Capture the cell that displays the provided text and extract its (X, Y) central coordinate. 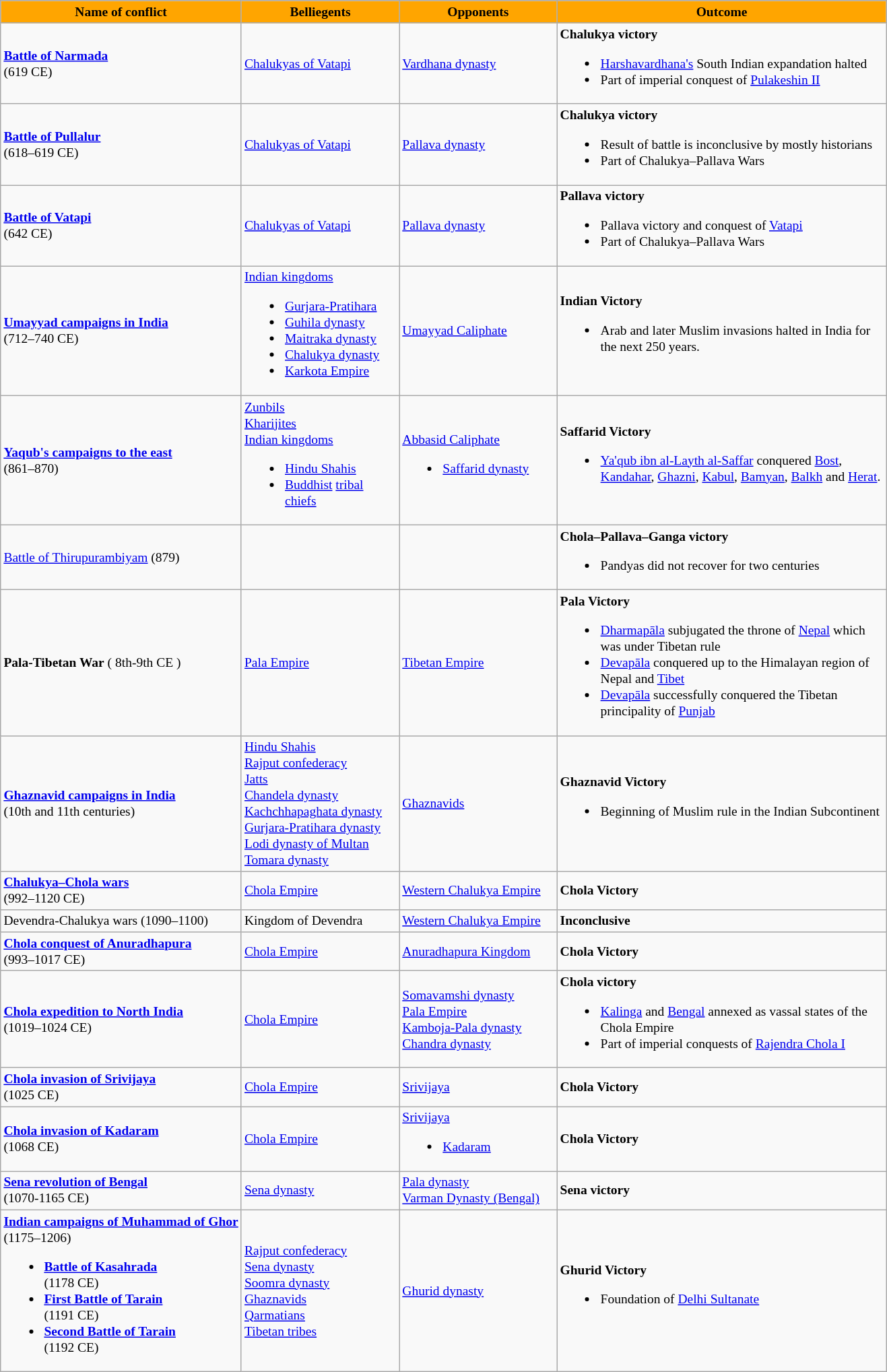
Ghurid VictoryFoundation of Delhi Sultanate (722, 1291)
Indian kingdomsGurjara-PratiharaGuhila dynastyMaitraka dynastyChalukya dynastyKarkota Empire (320, 331)
Vardhana dynasty (478, 63)
Devendra-Chalukya wars (1090–1100) (121, 921)
Battle of Thirupurambiyam (879) (121, 557)
Chalukya–Chola wars(992–1120 CE) (121, 890)
Battle of Pullalur(618–619 CE) (121, 144)
Hindu ShahisRajput confederacyJattsChandela dynastyKachchhapaghata dynastyGurjara-Pratihara dynastyLodi dynasty of MultanTomara dynasty (320, 803)
Ghurid dynasty (478, 1291)
Chalukya victoryResult of battle is inconclusive by mostly historiansPart of Chalukya–Pallava Wars (722, 144)
Chola conquest of Anuradhapura(993–1017 CE) (121, 951)
Anuradhapura Kingdom (478, 951)
Abbasid CaliphateSaffarid dynasty (478, 460)
Name of conflict (121, 12)
SrivijayaKadaram (478, 1139)
Sena dynasty (320, 1191)
Chola invasion of Srivijaya(1025 CE) (121, 1087)
Opponents (478, 12)
Outcome (722, 12)
Pala dynastyVarman Dynasty (Bengal) (478, 1191)
Rajput confederacySena dynastySoomra dynastyGhaznavidsQarmatiansTibetan tribes (320, 1291)
Yaqub's campaigns to the east(861–870) (121, 460)
Chola invasion of Kadaram(1068 CE) (121, 1139)
Umayyad campaigns in India (712–740 CE) (121, 331)
Srivijaya (478, 1087)
Inconclusive (722, 921)
Ghaznavids (478, 803)
Battle of Vatapi(642 CE) (121, 226)
Tibetan Empire (478, 663)
Kingdom of Devendra (320, 921)
Sena revolution of Bengal(1070-1165 CE) (121, 1191)
Umayyad Caliphate (478, 331)
Belliegents (320, 12)
ZunbilsKharijitesIndian kingdomsHindu ShahisBuddhist tribal chiefs (320, 460)
Pala-Tibetan War ( 8th-9th CE ) (121, 663)
Chola expedition to North India(1019–1024 CE) (121, 1019)
Sena victory (722, 1191)
Indian campaigns of Muhammad of Ghor(1175–1206)Battle of Kasahrada(1178 CE)First Battle of Tarain(1191 CE)Second Battle of Tarain(1192 CE) (121, 1291)
Ghaznavid campaigns in India(10th and 11th centuries) (121, 803)
Pallava victoryPallava victory and conquest of VatapiPart of Chalukya–Pallava Wars (722, 226)
Ghaznavid VictoryBeginning of Muslim rule in the Indian Subcontinent (722, 803)
Pala Empire (320, 663)
Saffarid VictoryYa'qub ibn al-Layth al-Saffar conquered Bost, Kandahar, Ghazni, Kabul, Bamyan, Balkh and Herat. (722, 460)
Somavamshi dynastyPala EmpireKamboja-Pala dynasty Chandra dynasty (478, 1019)
Chalukya victoryHarshavardhana's South Indian expandation haltedPart of imperial conquest of Pulakeshin II (722, 63)
Indian VictoryArab and later Muslim invasions halted in India for the next 250 years. (722, 331)
Chola victoryKalinga and Bengal annexed as vassal states of the Chola EmpirePart of imperial conquests of Rajendra Chola I (722, 1019)
Battle of Narmada(619 CE) (121, 63)
Chola–Pallava–Ganga victoryPandyas did not recover for two centuries (722, 557)
